Return [x, y] of the center of cell containing provided text 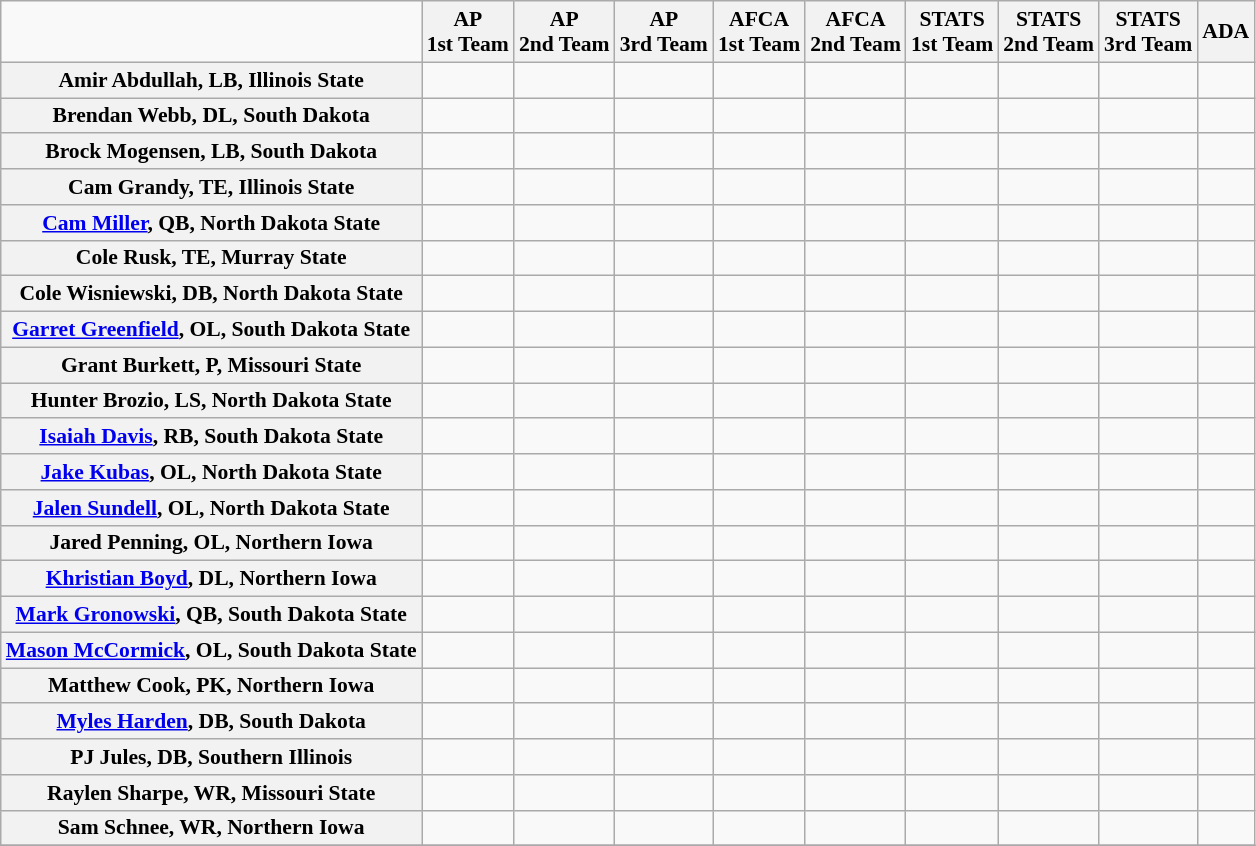
Raylen Sharpe, WR, Missouri State [212, 793]
Garret Greenfield, OL, South Dakota State [212, 330]
Mason McCormick, OL, South Dakota State [212, 650]
Hunter Brozio, LS, North Dakota State [212, 401]
AFCA1st Team [759, 32]
Brock Mogensen, LB, South Dakota [212, 152]
Grant Burkett, P, Missouri State [212, 365]
Jake Kubas, OL, North Dakota State [212, 472]
Cam Miller, QB, North Dakota State [212, 223]
Khristian Boyd, DL, Northern Iowa [212, 579]
STATS2nd Team [1048, 32]
Jalen Sundell, OL, North Dakota State [212, 508]
AFCA2nd Team [856, 32]
ADA [1226, 32]
Sam Schnee, WR, Northern Iowa [212, 828]
Matthew Cook, PK, Northern Iowa [212, 686]
Brendan Webb, DL, South Dakota [212, 116]
AP1st Team [468, 32]
Amir Abdullah, LB, Illinois State [212, 80]
AP2nd Team [564, 32]
AP3rd Team [664, 32]
Cole Rusk, TE, Murray State [212, 258]
Isaiah Davis, RB, South Dakota State [212, 437]
STATS 1st Team [952, 32]
Myles Harden, DB, South Dakota [212, 722]
Cole Wisniewski, DB, North Dakota State [212, 294]
STATS3rd Team [1148, 32]
PJ Jules, DB, Southern Illinois [212, 757]
Jared Penning, OL, Northern Iowa [212, 543]
Mark Gronowski, QB, South Dakota State [212, 615]
Cam Grandy, TE, Illinois State [212, 187]
